Return (x, y) of the center of cell containing provided text 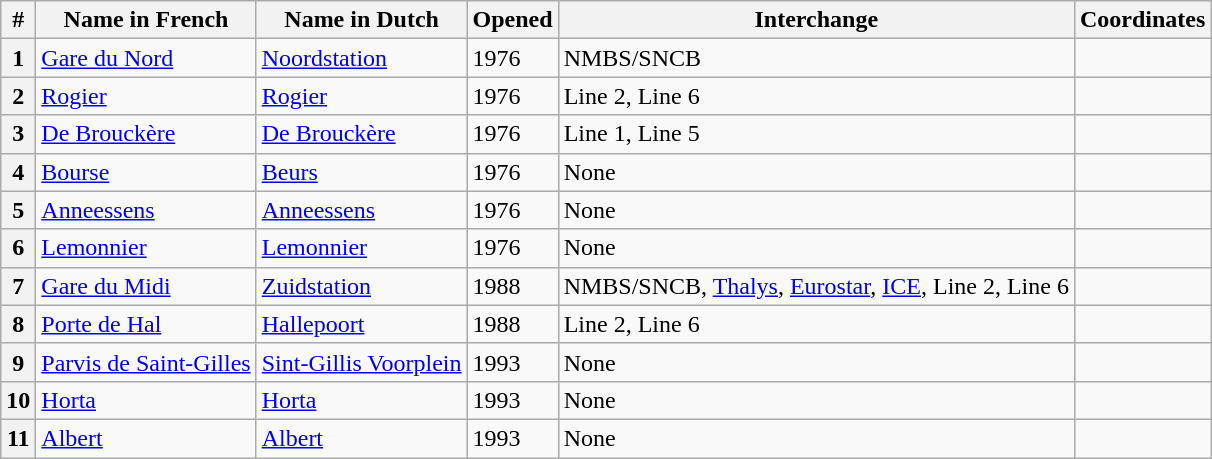
Porte de Hal (146, 324)
9 (18, 362)
Line 1, Line 5 (816, 134)
8 (18, 324)
Zuidstation (362, 286)
Beurs (362, 172)
6 (18, 248)
Name in French (146, 20)
Sint-Gillis Voorplein (362, 362)
3 (18, 134)
Name in Dutch (362, 20)
5 (18, 210)
2 (18, 96)
Hallepoort (362, 324)
NMBS/SNCB (816, 58)
11 (18, 438)
7 (18, 286)
Coordinates (1142, 20)
Noordstation (362, 58)
Opened (512, 20)
Gare du Nord (146, 58)
Bourse (146, 172)
Parvis de Saint-Gilles (146, 362)
1 (18, 58)
Interchange (816, 20)
Gare du Midi (146, 286)
10 (18, 400)
# (18, 20)
4 (18, 172)
NMBS/SNCB, Thalys, Eurostar, ICE, Line 2, Line 6 (816, 286)
